Capture the cell that displays the provided text and extract its (x, y) central coordinate. 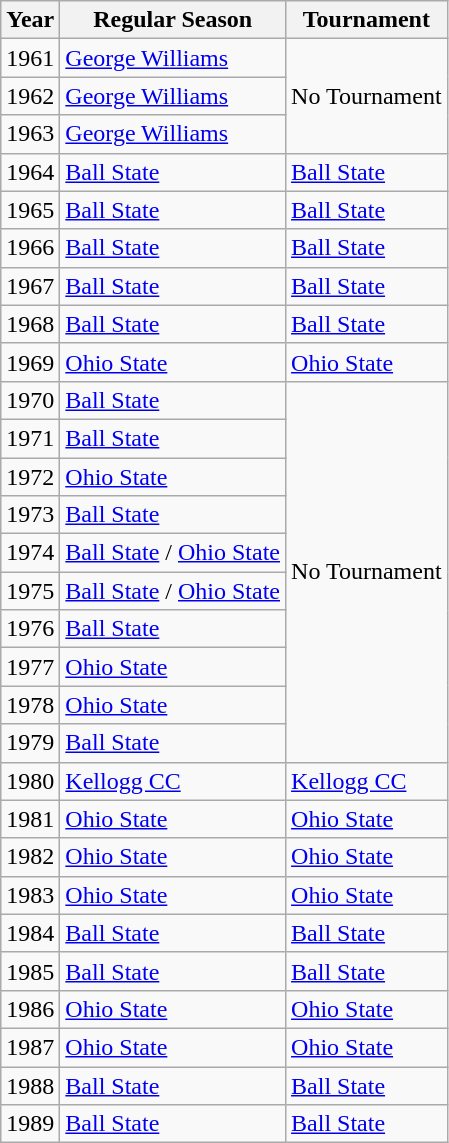
1989 (30, 1124)
1965 (30, 210)
1969 (30, 362)
Tournament (367, 20)
1968 (30, 324)
1977 (30, 667)
1981 (30, 819)
1979 (30, 743)
1984 (30, 933)
1964 (30, 172)
1982 (30, 857)
1971 (30, 438)
1975 (30, 591)
1970 (30, 400)
1973 (30, 515)
1976 (30, 629)
1986 (30, 1009)
Year (30, 20)
1966 (30, 248)
1962 (30, 96)
Regular Season (173, 20)
1985 (30, 971)
1978 (30, 705)
1987 (30, 1047)
1980 (30, 781)
1961 (30, 58)
1963 (30, 134)
1974 (30, 553)
1988 (30, 1085)
1972 (30, 477)
1983 (30, 895)
1967 (30, 286)
